Determine the (X, Y) coordinate at the center of the cell enclosing the given text.  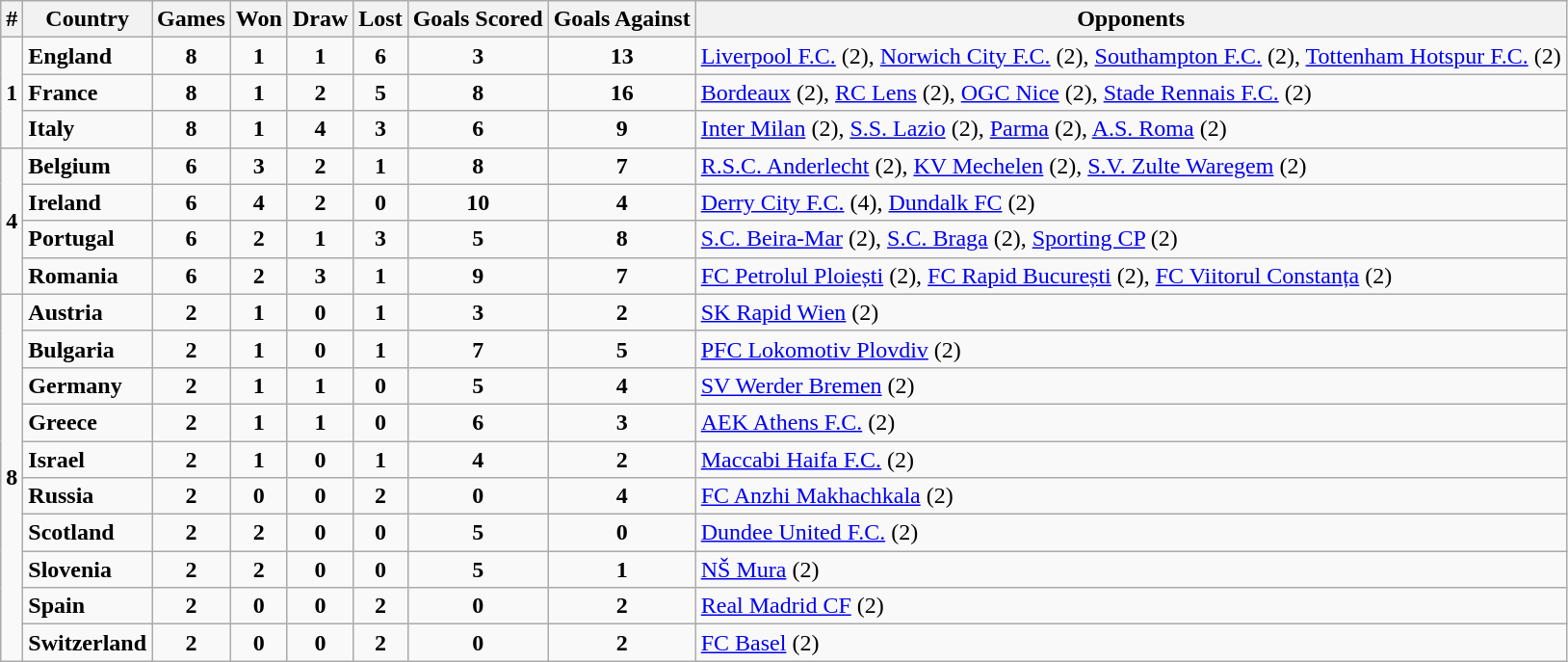
Bordeaux (2), RC Lens (2), OGC Nice (2), Stade Rennais F.C. (2) (1131, 93)
Germany (88, 385)
Opponents (1131, 19)
NŠ Mura (2) (1131, 569)
Real Madrid CF (2) (1131, 606)
Games (192, 19)
Maccabi Haifa F.C. (2) (1131, 460)
Inter Milan (2), S.S. Lazio (2), Parma (2), A.S. Roma (2) (1131, 129)
Ireland (88, 202)
Liverpool F.C. (2), Norwich City F.C. (2), Southampton F.C. (2), Tottenham Hotspur F.C. (2) (1131, 56)
Country (88, 19)
SK Rapid Wien (2) (1131, 312)
Belgium (88, 166)
FC Petrolul Ploiești (2), FC Rapid București (2), FC Viitorul Constanța (2) (1131, 276)
PFC Lokomotiv Plovdiv (2) (1131, 349)
Austria (88, 312)
Spain (88, 606)
Italy (88, 129)
Bulgaria (88, 349)
Scotland (88, 533)
Goals Scored (478, 19)
France (88, 93)
Israel (88, 460)
Greece (88, 422)
Won (258, 19)
16 (622, 93)
13 (622, 56)
FC Basel (2) (1131, 643)
SV Werder Bremen (2) (1131, 385)
Russia (88, 496)
Draw (320, 19)
R.S.C. Anderlecht (2), KV Mechelen (2), S.V. Zulte Waregem (2) (1131, 166)
Derry City F.C. (4), Dundalk FC (2) (1131, 202)
# (12, 19)
AEK Athens F.C. (2) (1131, 422)
S.C. Beira-Mar (2), S.C. Braga (2), Sporting CP (2) (1131, 239)
Dundee United F.C. (2) (1131, 533)
Lost (380, 19)
Portugal (88, 239)
England (88, 56)
Switzerland (88, 643)
Romania (88, 276)
Slovenia (88, 569)
FC Anzhi Makhachkala (2) (1131, 496)
10 (478, 202)
Goals Against (622, 19)
